Return the (x, y) coordinate for the center point of the cell that contains the specified text.  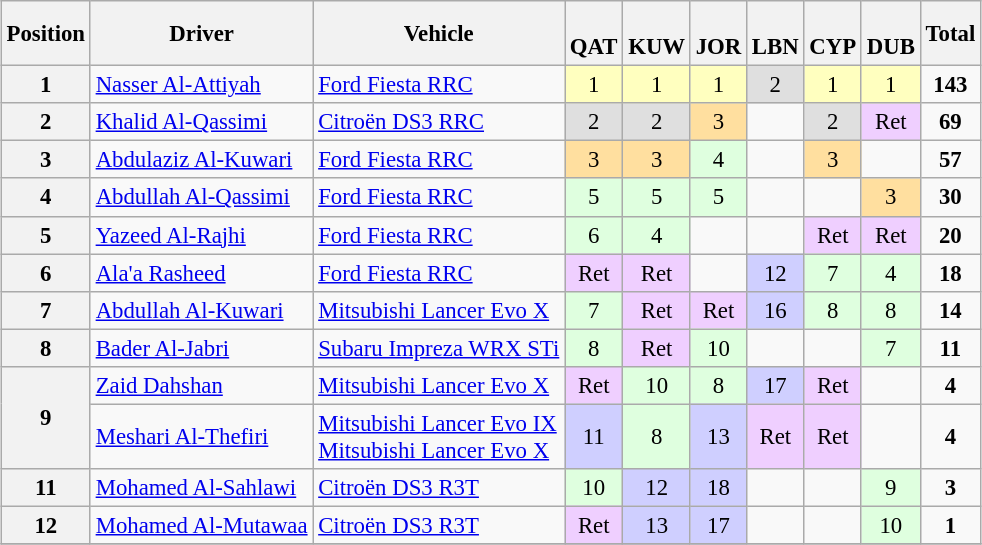
Abdulaziz Al-Kuwari (202, 160)
Mohamed Al-Mutawaa (202, 525)
Abdullah Al-Kuwari (202, 310)
16 (776, 310)
Nasser Al-Attiyah (202, 85)
Total (950, 34)
CYP (832, 34)
Meshari Al-Thefiri (202, 436)
57 (950, 160)
Zaid Dahshan (202, 385)
69 (950, 122)
Subaru Impreza WRX STi (439, 348)
30 (950, 197)
Citroën DS3 RRC (439, 122)
Mohamed Al-Sahlawi (202, 488)
143 (950, 85)
Vehicle (439, 34)
20 (950, 235)
DUB (890, 34)
LBN (776, 34)
14 (950, 310)
Ala'a Rasheed (202, 273)
Abdullah Al-Qassimi (202, 197)
Position (46, 34)
Driver (202, 34)
JOR (718, 34)
Khalid Al-Qassimi (202, 122)
Bader Al-Jabri (202, 348)
QAT (594, 34)
Yazeed Al-Rajhi (202, 235)
KUW (657, 34)
Mitsubishi Lancer Evo IX Mitsubishi Lancer Evo X (439, 436)
